Return [x, y] of the center of cell containing provided text 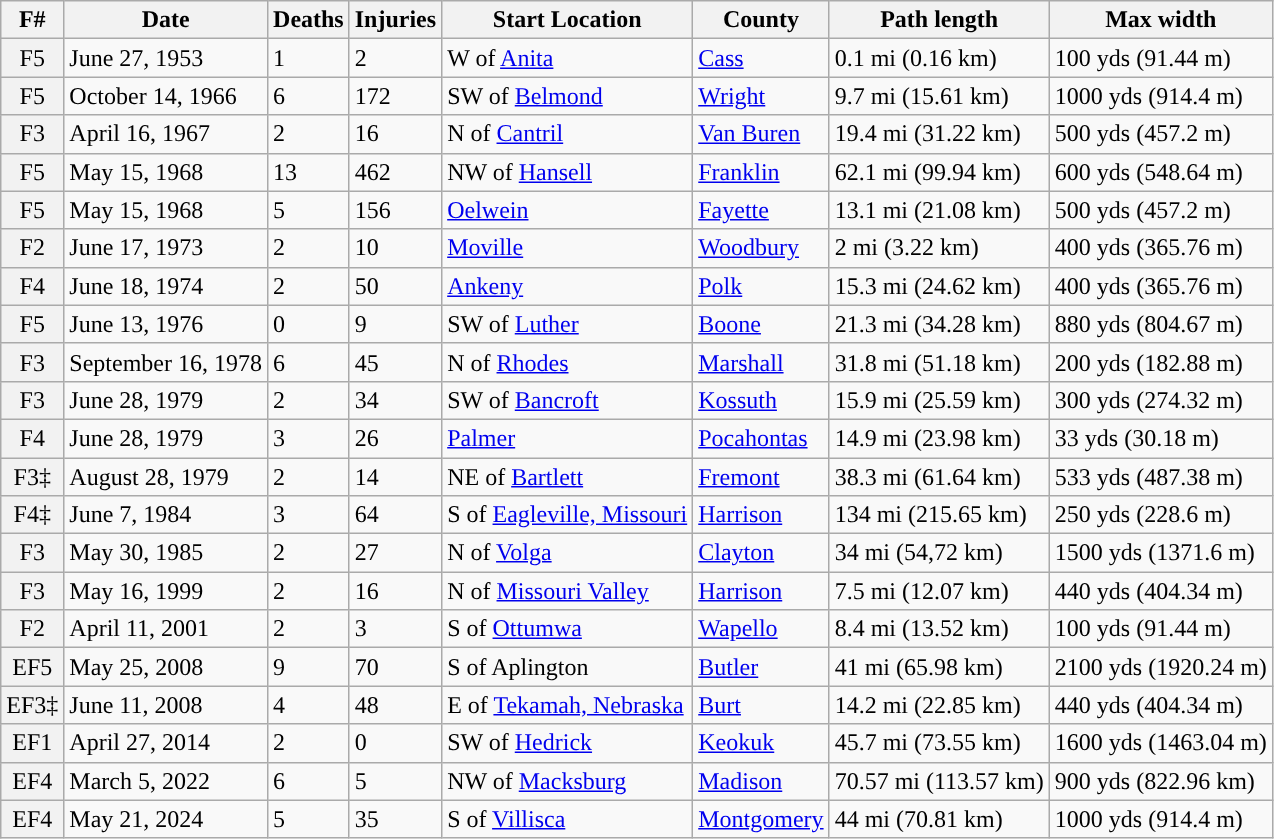
45.7 mi (73.55 km) [939, 743]
SW of Bancroft [568, 400]
Ankeny [568, 286]
N of Rhodes [568, 362]
8.4 mi (13.52 km) [939, 629]
2 mi (3.22 km) [939, 248]
June 11, 2008 [166, 705]
NW of Macksburg [568, 781]
May 16, 1999 [166, 591]
Injuries [395, 20]
9.7 mi (15.61 km) [939, 96]
Moville [568, 248]
E of Tekamah, Nebraska [568, 705]
21.3 mi (34.28 km) [939, 324]
44 mi (70.81 km) [939, 819]
SW of Luther [568, 324]
880 yds (804.67 m) [1160, 324]
Clayton [761, 553]
1 [309, 58]
15.9 mi (25.59 km) [939, 400]
NW of Hansell [568, 172]
900 yds (822.96 km) [1160, 781]
Path length [939, 20]
Palmer [568, 438]
Wright [761, 96]
S of Villisca [568, 819]
13 [309, 172]
March 5, 2022 [166, 781]
33 yds (30.18 m) [1160, 438]
W of Anita [568, 58]
462 [395, 172]
300 yds (274.32 m) [1160, 400]
Start Location [568, 20]
Date [166, 20]
Burt [761, 705]
Deaths [309, 20]
EF1 [32, 743]
June 13, 1976 [166, 324]
Pocahontas [761, 438]
Marshall [761, 362]
Madison [761, 781]
172 [395, 96]
N of Missouri Valley [568, 591]
4 [309, 705]
EF3‡ [32, 705]
S of Eagleville, Missouri [568, 515]
70.57 mi (113.57 km) [939, 781]
N of Volga [568, 553]
533 yds (487.38 m) [1160, 477]
Boone [761, 324]
64 [395, 515]
June 18, 1974 [166, 286]
June 7, 1984 [166, 515]
15.3 mi (24.62 km) [939, 286]
August 28, 1979 [166, 477]
7.5 mi (12.07 km) [939, 591]
13.1 mi (21.08 km) [939, 210]
156 [395, 210]
Oelwein [568, 210]
June 27, 1953 [166, 58]
Max width [1160, 20]
Van Buren [761, 134]
F4‡ [32, 515]
45 [395, 362]
27 [395, 553]
34 [395, 400]
62.1 mi (99.94 km) [939, 172]
County [761, 20]
10 [395, 248]
Polk [761, 286]
0.1 mi (0.16 km) [939, 58]
F# [32, 20]
October 14, 1966 [166, 96]
Cass [761, 58]
S of Aplington [568, 667]
34 mi (54,72 km) [939, 553]
Kossuth [761, 400]
SW of Belmond [568, 96]
Franklin [761, 172]
May 30, 1985 [166, 553]
Butler [761, 667]
50 [395, 286]
April 16, 1967 [166, 134]
19.4 mi (31.22 km) [939, 134]
NE of Bartlett [568, 477]
Fremont [761, 477]
600 yds (548.64 m) [1160, 172]
1600 yds (1463.04 m) [1160, 743]
May 21, 2024 [166, 819]
Keokuk [761, 743]
June 17, 1973 [166, 248]
S of Ottumwa [568, 629]
Fayette [761, 210]
41 mi (65.98 km) [939, 667]
Montgomery [761, 819]
May 25, 2008 [166, 667]
134 mi (215.65 km) [939, 515]
14 [395, 477]
26 [395, 438]
48 [395, 705]
38.3 mi (61.64 km) [939, 477]
250 yds (228.6 m) [1160, 515]
SW of Hedrick [568, 743]
14.9 mi (23.98 km) [939, 438]
N of Cantril [568, 134]
35 [395, 819]
April 27, 2014 [166, 743]
200 yds (182.88 m) [1160, 362]
1500 yds (1371.6 m) [1160, 553]
April 11, 2001 [166, 629]
31.8 mi (51.18 km) [939, 362]
2100 yds (1920.24 m) [1160, 667]
14.2 mi (22.85 km) [939, 705]
Wapello [761, 629]
70 [395, 667]
Woodbury [761, 248]
F3‡ [32, 477]
EF5 [32, 667]
September 16, 1978 [166, 362]
